Output the (x, y) coordinate of the center of the cell containing the given text.  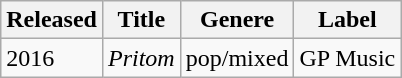
Title (141, 20)
pop/mixed (237, 58)
GP Music (348, 58)
Pritom (141, 58)
Genere (237, 20)
Label (348, 20)
Released (52, 20)
2016 (52, 58)
